Search for the cell housing the specified text and yield its [x, y] center coordinate. 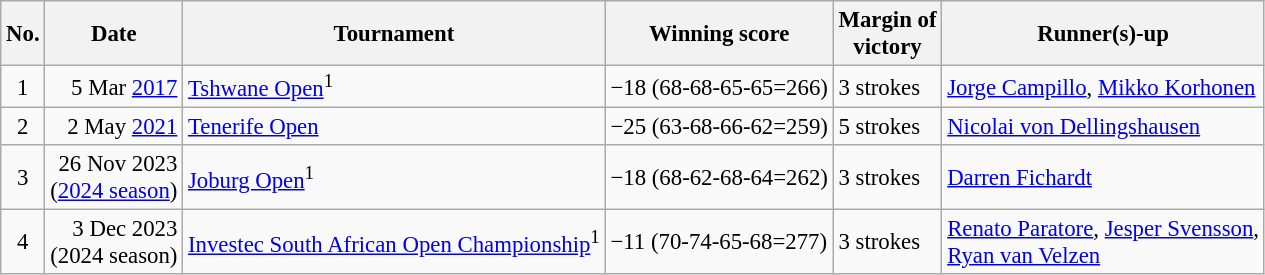
Jorge Campillo, Mikko Korhonen [1104, 87]
Joburg Open1 [394, 178]
Runner(s)-up [1104, 34]
Margin ofvictory [888, 34]
−18 (68-62-68-64=262) [719, 178]
Investec South African Open Championship1 [394, 242]
Date [114, 34]
Tenerife Open [394, 127]
Renato Paratore, Jesper Svensson, Ryan van Velzen [1104, 242]
3 [23, 178]
No. [23, 34]
−11 (70-74-65-68=277) [719, 242]
2 [23, 127]
Darren Fichardt [1104, 178]
Nicolai von Dellingshausen [1104, 127]
Winning score [719, 34]
5 Mar 2017 [114, 87]
Tournament [394, 34]
26 Nov 2023(2024 season) [114, 178]
5 strokes [888, 127]
3 Dec 2023(2024 season) [114, 242]
−18 (68-68-65-65=266) [719, 87]
Tshwane Open1 [394, 87]
4 [23, 242]
2 May 2021 [114, 127]
1 [23, 87]
−25 (63-68-66-62=259) [719, 127]
